Output the (x, y) coordinate of the center of the cell containing the given text.  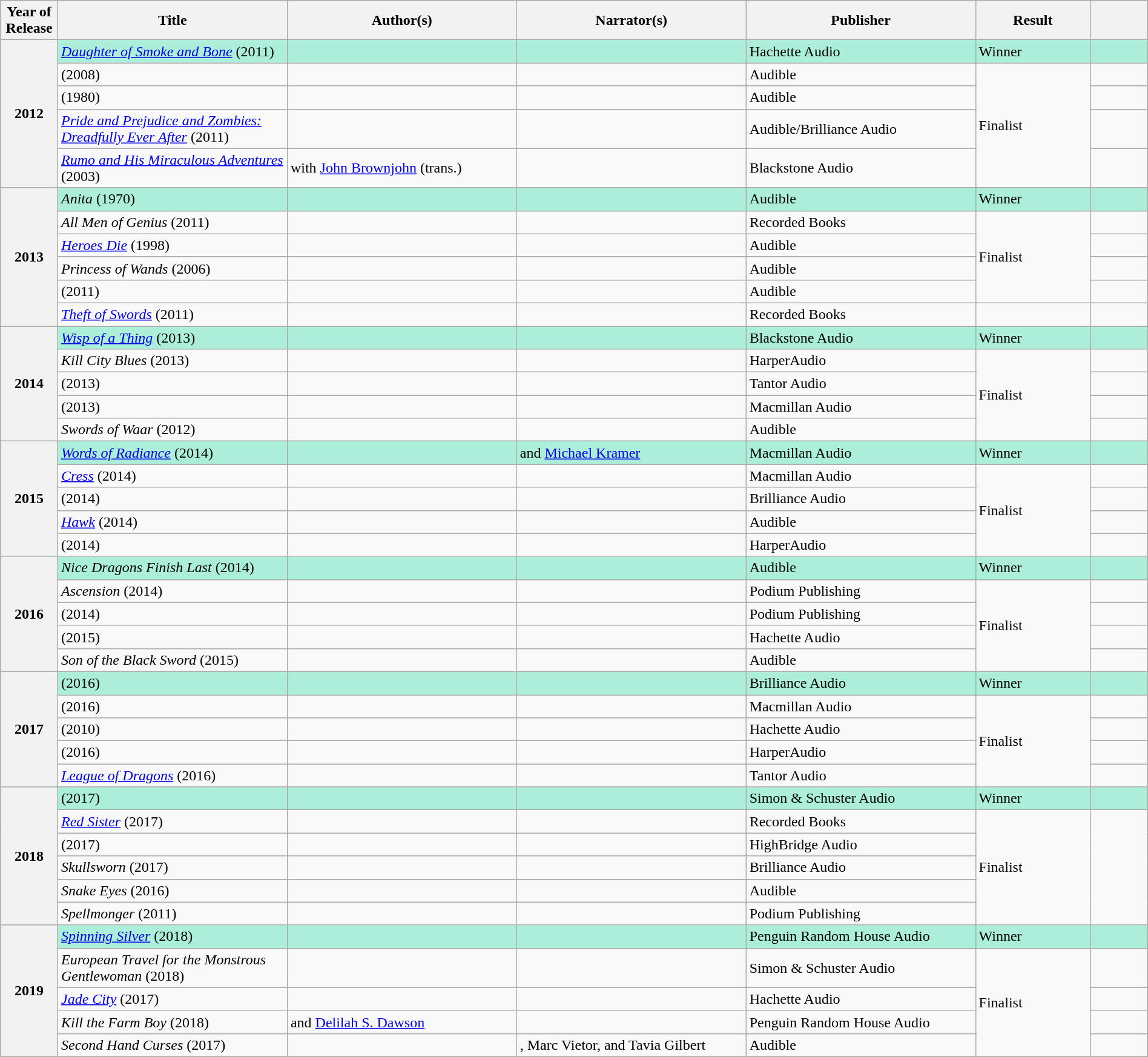
Second Hand Curses (2017) (172, 1045)
League of Dragons (2016) (172, 775)
Audible/Brilliance Audio (861, 128)
Spellmonger (2011) (172, 914)
Cress (2014) (172, 476)
Kill the Farm Boy (2018) (172, 1022)
Theft of Swords (2011) (172, 314)
Princess of Wands (2006) (172, 268)
Words of Radiance (2014) (172, 453)
Heroes Die (1998) (172, 245)
Nice Dragons Finish Last (2014) (172, 568)
All Men of Genius (2011) (172, 222)
and Delilah S. Dawson (402, 1022)
with John Brownjohn (trans.) (402, 168)
Kill City Blues (2013) (172, 361)
HighBridge Audio (861, 845)
Son of the Black Sword (2015) (172, 660)
2014 (29, 383)
Jade City (2017) (172, 999)
European Travel for the Monstrous Gentlewoman (2018) (172, 967)
2019 (29, 990)
and Michael Kramer (631, 453)
Daughter of Smoke and Bone (2011) (172, 51)
(2010) (172, 729)
2013 (29, 257)
(2015) (172, 637)
(1980) (172, 97)
Spinning Silver (2018) (172, 937)
Hawk (2014) (172, 522)
Publisher (861, 21)
Red Sister (2017) (172, 822)
(2011) (172, 291)
2017 (29, 729)
Swords of Waar (2012) (172, 430)
Author(s) (402, 21)
Ascension (2014) (172, 591)
Snake Eyes (2016) (172, 891)
2012 (29, 114)
Pride and Prejudice and Zombies: Dreadfully Ever After (2011) (172, 128)
Anita (1970) (172, 199)
Result (1033, 21)
Rumo and His Miraculous Adventures (2003) (172, 168)
(2008) (172, 74)
, Marc Vietor, and Tavia Gilbert (631, 1045)
2016 (29, 614)
Skullsworn (2017) (172, 868)
2015 (29, 499)
Narrator(s) (631, 21)
2018 (29, 856)
Title (172, 21)
Wisp of a Thing (2013) (172, 337)
Year of Release (29, 21)
